Extract the (X, Y) coordinate from the center of the cell holding the provided text.  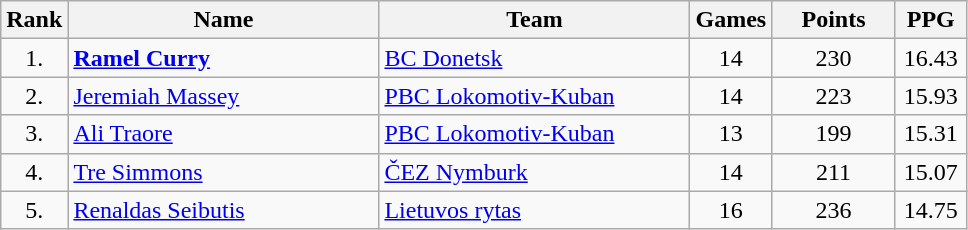
211 (834, 172)
15.07 (930, 172)
Points (834, 20)
Renaldas Seibutis (224, 210)
ČEZ Nymburk (534, 172)
13 (731, 134)
Lietuvos rytas (534, 210)
15.93 (930, 96)
Tre Simmons (224, 172)
Jeremiah Massey (224, 96)
5. (34, 210)
223 (834, 96)
Name (224, 20)
Ali Traore (224, 134)
1. (34, 58)
Ramel Curry (224, 58)
199 (834, 134)
16 (731, 210)
Games (731, 20)
14.75 (930, 210)
16.43 (930, 58)
3. (34, 134)
Rank (34, 20)
4. (34, 172)
230 (834, 58)
15.31 (930, 134)
BC Donetsk (534, 58)
2. (34, 96)
PPG (930, 20)
236 (834, 210)
Team (534, 20)
